Provide the (x, y) coordinate of the cell's center where the given text is located.  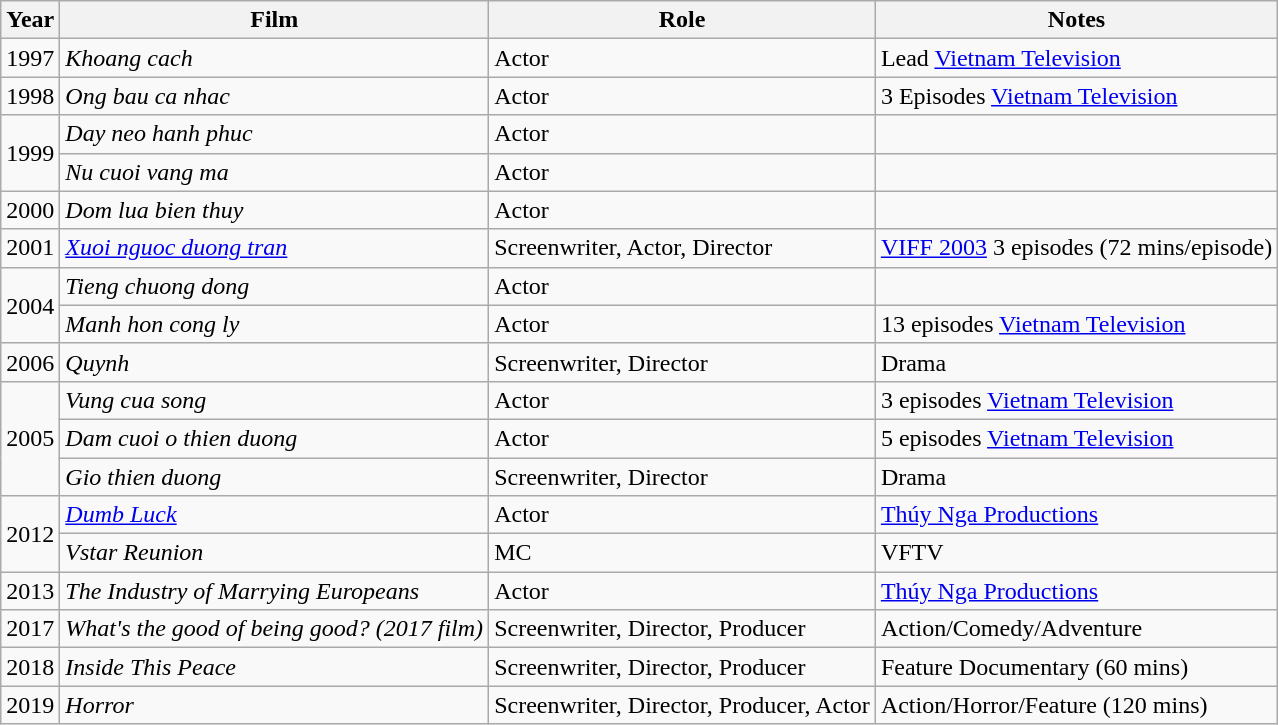
2019 (30, 705)
3 episodes Vietnam Television (1076, 400)
Dumb Luck (274, 515)
2017 (30, 629)
Notes (1076, 20)
MC (682, 553)
What's the good of being good? (2017 film) (274, 629)
Action/Comedy/Adventure (1076, 629)
Quynh (274, 362)
Action/Horror/Feature (120 mins) (1076, 705)
3 Episodes Vietnam Television (1076, 96)
2004 (30, 305)
Nu cuoi vang ma (274, 172)
1999 (30, 153)
Xuoi nguoc duong tran (274, 248)
The Industry of Marrying Europeans (274, 591)
5 episodes Vietnam Television (1076, 438)
1997 (30, 58)
Role (682, 20)
Vstar Reunion (274, 553)
Tieng chuong dong (274, 286)
Vung cua song (274, 400)
Feature Documentary (60 mins) (1076, 667)
2005 (30, 438)
Day neo hanh phuc (274, 134)
Horror (274, 705)
Khoang cach (274, 58)
Inside This Peace (274, 667)
2006 (30, 362)
Manh hon cong ly (274, 324)
Gio thien duong (274, 477)
Screenwriter, Director, Producer, Actor (682, 705)
Film (274, 20)
VIFF 2003 3 episodes (72 mins/episode) (1076, 248)
Screenwriter, Actor, Director (682, 248)
2000 (30, 210)
1998 (30, 96)
2013 (30, 591)
Ong bau ca nhac (274, 96)
2012 (30, 534)
VFTV (1076, 553)
13 episodes Vietnam Television (1076, 324)
Year (30, 20)
2018 (30, 667)
2001 (30, 248)
Dom lua bien thuy (274, 210)
Dam cuoi o thien duong (274, 438)
Lead Vietnam Television (1076, 58)
